Identify which cell holds the provided text, then report its (X, Y) central coordinate. 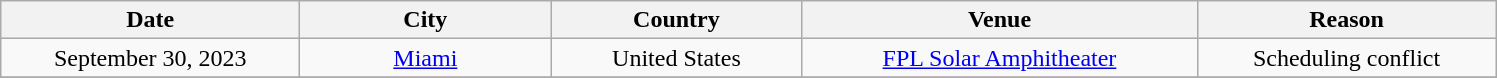
Venue (1000, 20)
Country (676, 20)
September 30, 2023 (150, 58)
Date (150, 20)
FPL Solar Amphitheater (1000, 58)
Reason (1346, 20)
City (426, 20)
Scheduling conflict (1346, 58)
Miami (426, 58)
United States (676, 58)
